Scan for the cell matching the given text and deliver its (x, y) coordinate at center. 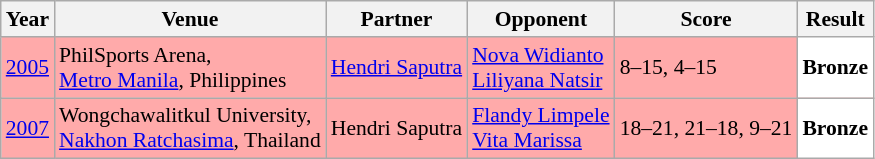
Venue (190, 19)
Nova Widianto Liliyana Natsir (540, 68)
2005 (28, 68)
PhilSports Arena,Metro Manila, Philippines (190, 68)
Opponent (540, 19)
2007 (28, 128)
Flandy Limpele Vita Marissa (540, 128)
Wongchawalitkul University,Nakhon Ratchasima, Thailand (190, 128)
Score (706, 19)
Result (835, 19)
8–15, 4–15 (706, 68)
18–21, 21–18, 9–21 (706, 128)
Partner (396, 19)
Year (28, 19)
